Detect which cell encompasses the target text, then output its [x, y] center coordinate. 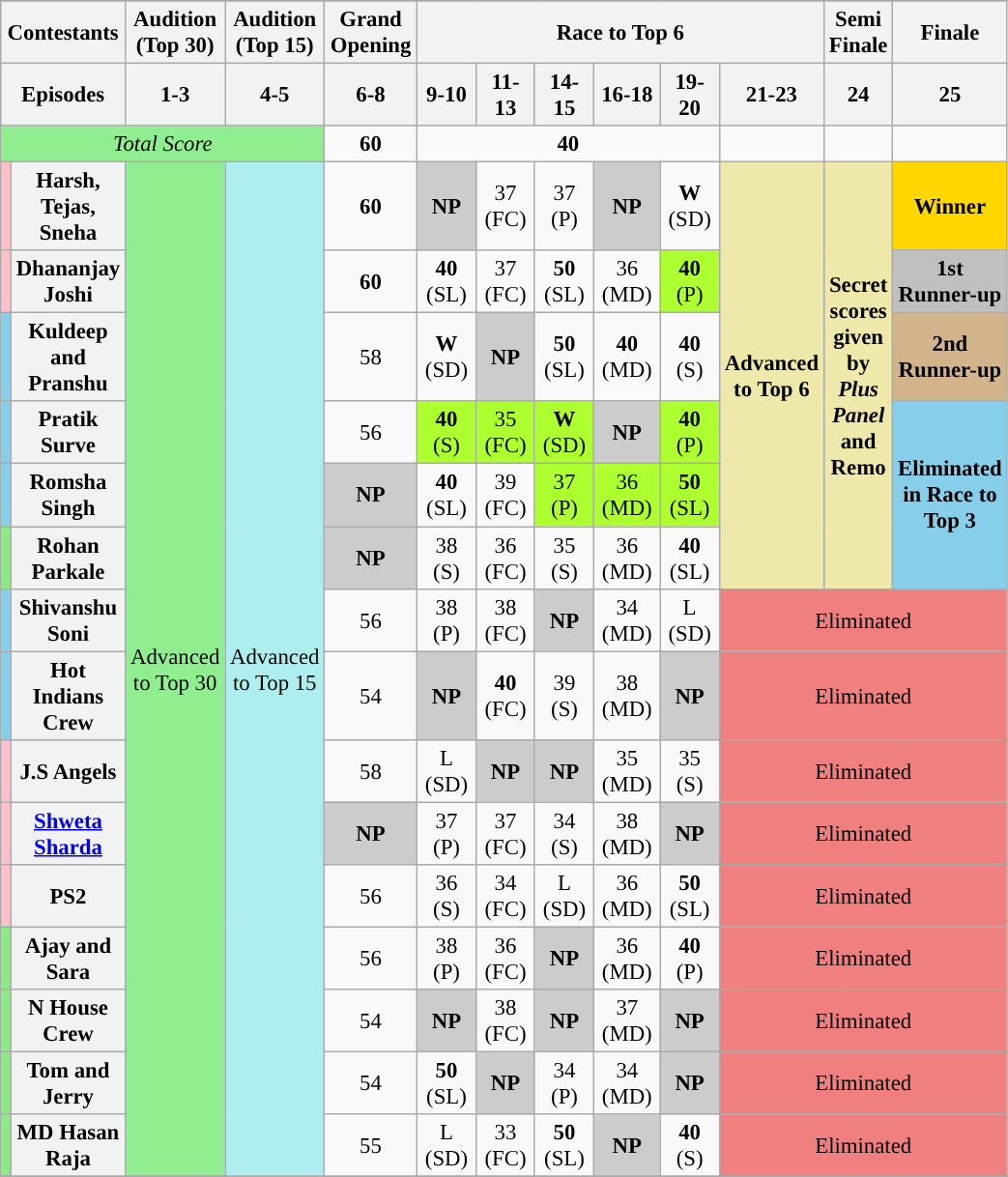
Grand Opening [371, 33]
Romsha Singh [68, 495]
14-15 [564, 95]
PS2 [68, 897]
35 (MD) [627, 771]
Semi Finale [858, 33]
Hot Indians Crew [68, 696]
9-10 [446, 95]
1st Runner-up [950, 282]
2nd Runner-up [950, 358]
J.S Angels [68, 771]
34 (S) [564, 833]
40 [568, 144]
Advanced to Top 6 [771, 376]
1-3 [176, 95]
55 [371, 1146]
Advanced to Top 15 [274, 670]
Harsh, Tejas, Sneha [68, 207]
39 (S) [564, 696]
11-13 [505, 95]
21-23 [771, 95]
36 (S) [446, 897]
37 (MD) [627, 1020]
33 (FC) [505, 1146]
34 (P) [564, 1082]
Rohan Parkale [68, 559]
16-18 [627, 95]
24 [858, 95]
Finale [950, 33]
N House Crew [68, 1020]
Race to Top 6 [620, 33]
Audition (Top 30) [176, 33]
Contestants [64, 33]
6-8 [371, 95]
40 (FC) [505, 696]
35 (FC) [505, 433]
38 (S) [446, 559]
Winner [950, 207]
25 [950, 95]
39 (FC) [505, 495]
Eliminated in Race to Top 3 [950, 496]
Dhananjay Joshi [68, 282]
Shivanshu Soni [68, 620]
Total Score [162, 144]
Pratik Surve [68, 433]
MD Hasan Raja [68, 1146]
Ajay and Sara [68, 959]
Shweta Sharda [68, 833]
Kuldeep and Pranshu [68, 358]
34 (FC) [505, 897]
40 (MD) [627, 358]
Audition (Top 15) [274, 33]
Tom and Jerry [68, 1082]
Episodes [64, 95]
Advanced to Top 30 [176, 670]
Secret scores given by Plus Panel and Remo [858, 376]
4-5 [274, 95]
19-20 [690, 95]
